Detect which cell encompasses the target text, then output its [x, y] center coordinate. 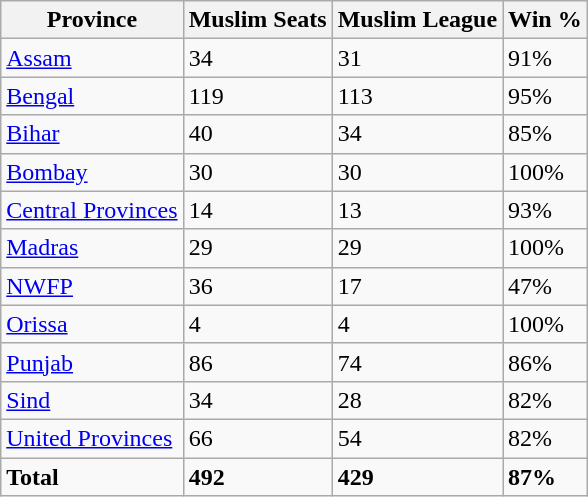
17 [417, 286]
Orissa [92, 324]
87% [546, 477]
66 [258, 438]
NWFP [92, 286]
36 [258, 286]
85% [546, 134]
Muslim League [417, 20]
86 [258, 362]
Sind [92, 400]
United Provinces [92, 438]
95% [546, 96]
492 [258, 477]
54 [417, 438]
429 [417, 477]
28 [417, 400]
Province [92, 20]
40 [258, 134]
Bihar [92, 134]
Punjab [92, 362]
Bombay [92, 172]
Muslim Seats [258, 20]
74 [417, 362]
93% [546, 210]
47% [546, 286]
91% [546, 58]
113 [417, 96]
Total [92, 477]
Assam [92, 58]
Win % [546, 20]
14 [258, 210]
13 [417, 210]
31 [417, 58]
119 [258, 96]
Central Provinces [92, 210]
86% [546, 362]
Madras [92, 248]
Bengal [92, 96]
